Determine the [X, Y] coordinate at the center of the cell enclosing the given text.  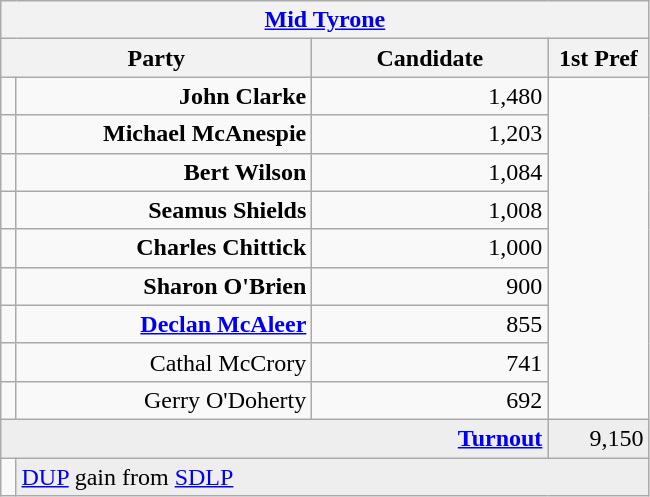
Bert Wilson [164, 172]
Charles Chittick [164, 248]
741 [430, 362]
1,480 [430, 96]
Candidate [430, 58]
692 [430, 400]
Michael McAnespie [164, 134]
1,000 [430, 248]
1,008 [430, 210]
9,150 [598, 438]
1,203 [430, 134]
DUP gain from SDLP [332, 477]
Declan McAleer [164, 324]
1st Pref [598, 58]
855 [430, 324]
Seamus Shields [164, 210]
900 [430, 286]
Sharon O'Brien [164, 286]
Gerry O'Doherty [164, 400]
John Clarke [164, 96]
Party [156, 58]
Turnout [274, 438]
Mid Tyrone [325, 20]
Cathal McCrory [164, 362]
1,084 [430, 172]
